Provide the [X, Y] coordinate of the cell's center where the given text is located.  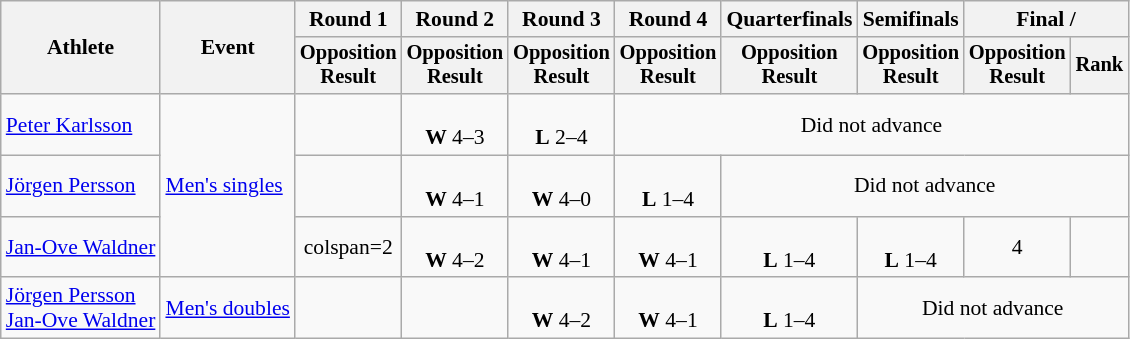
L 2–4 [562, 124]
Round 1 [348, 19]
colspan=2 [348, 248]
Round 4 [668, 19]
Event [228, 48]
4 [1018, 248]
Athlete [81, 48]
W 4–3 [456, 124]
Men's doubles [228, 308]
Round 2 [456, 19]
Jörgen PerssonJan-Ove Waldner [81, 308]
W 4–0 [562, 186]
Quarterfinals [789, 19]
Jörgen Persson [81, 186]
Final / [1046, 19]
Jan-Ove Waldner [81, 248]
Peter Karlsson [81, 124]
Round 3 [562, 19]
Rank [1100, 66]
Semifinals [910, 19]
Men's singles [228, 186]
